Return [X, Y] of the center of cell containing provided text 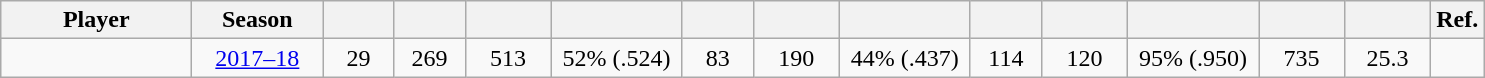
95% (.950) [1192, 58]
114 [1006, 58]
Season [258, 20]
Player [96, 20]
2017–18 [258, 58]
513 [508, 58]
44% (.437) [904, 58]
29 [358, 58]
269 [430, 58]
Ref. [1458, 20]
190 [796, 58]
120 [1084, 58]
735 [1301, 58]
52% (.524) [616, 58]
25.3 [1388, 58]
83 [718, 58]
